Return (x, y) of the center of cell containing provided text 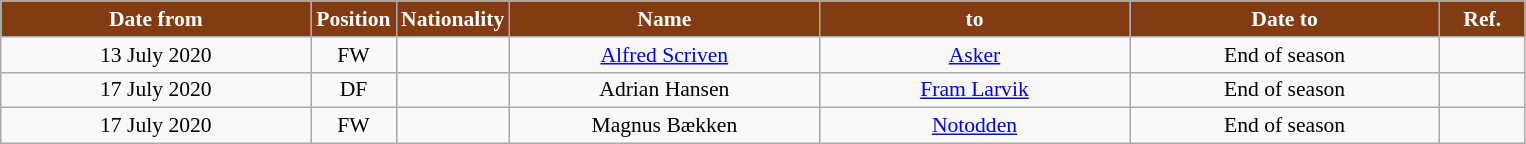
13 July 2020 (156, 55)
Date to (1285, 19)
Adrian Hansen (664, 90)
Name (664, 19)
Alfred Scriven (664, 55)
Notodden (974, 126)
Fram Larvik (974, 90)
Nationality (452, 19)
Asker (974, 55)
Ref. (1482, 19)
Position (354, 19)
DF (354, 90)
Magnus Bækken (664, 126)
to (974, 19)
Date from (156, 19)
